Pinpoint the cell where the given text exists, returning its [X, Y] midpoint coordinate. 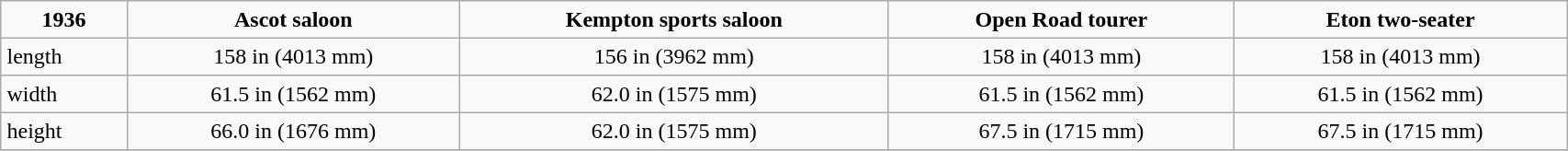
Ascot saloon [293, 19]
height [64, 131]
66.0 in (1676 mm) [293, 131]
length [64, 56]
Eton two-seater [1401, 19]
Kempton sports saloon [674, 19]
156 in (3962 mm) [674, 56]
width [64, 94]
1936 [64, 19]
Open Road tourer [1061, 19]
